Scan for the cell matching the given text and deliver its [X, Y] coordinate at center. 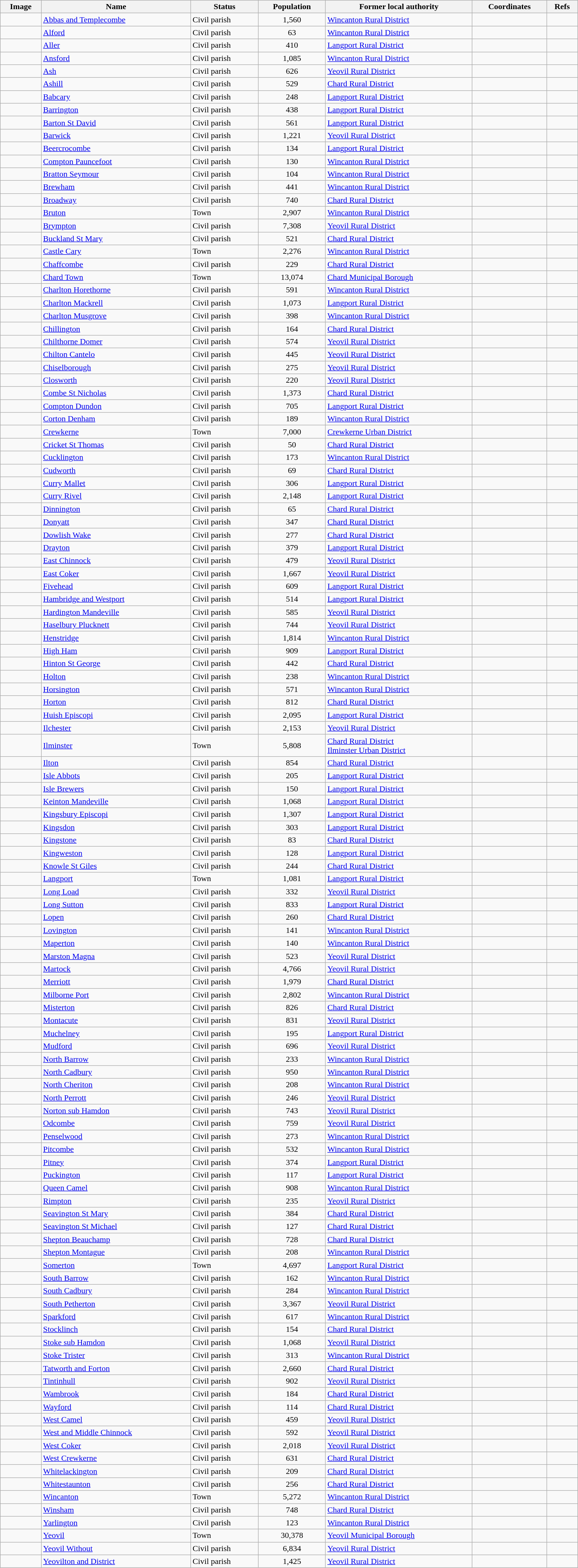
Milborne Port [116, 994]
332 [292, 892]
Lovington [116, 930]
384 [292, 1214]
Seavington St Michael [116, 1227]
5,272 [292, 1497]
Ilchester [116, 728]
459 [292, 1420]
831 [292, 1021]
Yeovil Without [116, 1548]
235 [292, 1201]
Ansford [116, 58]
Alford [116, 32]
2,276 [292, 251]
2,907 [292, 213]
238 [292, 676]
Penselwood [116, 1136]
Yeovil Municipal Borough [399, 1536]
744 [292, 625]
244 [292, 866]
Charlton Musgrove [116, 316]
Brewham [116, 187]
Image [21, 7]
Ash [116, 71]
Holton [116, 676]
Yeovilton and District [116, 1561]
574 [292, 341]
441 [292, 187]
North Barrow [116, 1059]
2,802 [292, 994]
313 [292, 1355]
306 [292, 483]
Hardington Mandeville [116, 612]
826 [292, 1008]
Isle Abbots [116, 776]
Population [292, 7]
347 [292, 522]
Kingstone [116, 840]
2,148 [292, 496]
North Perrott [116, 1098]
Wambrook [116, 1394]
Ilton [116, 763]
173 [292, 457]
Keinton Mandeville [116, 802]
248 [292, 97]
728 [292, 1239]
Montacute [116, 1021]
374 [292, 1162]
1,307 [292, 814]
Chilthorne Domer [116, 341]
Martock [116, 969]
195 [292, 1033]
Buckland St Mary [116, 239]
Tatworth and Forton [116, 1368]
30,378 [292, 1536]
69 [292, 470]
1,667 [292, 574]
Shepton Beauchamp [116, 1239]
529 [292, 84]
Chiselborough [116, 367]
117 [292, 1175]
Broadway [116, 200]
759 [292, 1123]
705 [292, 406]
Henstridge [116, 638]
2,153 [292, 728]
Sparkford [116, 1317]
Norton sub Hamdon [116, 1111]
Castle Cary [116, 251]
Puckington [116, 1175]
4,766 [292, 969]
398 [292, 316]
Beercrocombe [116, 148]
Horton [116, 702]
1,085 [292, 58]
532 [292, 1149]
854 [292, 763]
Chard Town [116, 277]
Isle Brewers [116, 789]
6,834 [292, 1548]
7,308 [292, 226]
591 [292, 290]
205 [292, 776]
Hinton St George [116, 664]
Wayford [116, 1407]
479 [292, 560]
Charlton Mackrell [116, 303]
Drayton [116, 547]
South Cadbury [116, 1291]
Donyatt [116, 522]
1,979 [292, 982]
Merriott [116, 982]
1,373 [292, 393]
Barton St David [116, 122]
Stoke sub Hamdon [116, 1342]
438 [292, 110]
4,697 [292, 1265]
Whitestaunton [116, 1484]
521 [292, 239]
523 [292, 956]
Ashill [116, 84]
275 [292, 367]
696 [292, 1046]
1,081 [292, 879]
2,095 [292, 715]
Compton Dundon [116, 406]
592 [292, 1433]
West Camel [116, 1420]
Seavington St Mary [116, 1214]
Langport [116, 879]
West Crewkerne [116, 1458]
617 [292, 1317]
626 [292, 71]
Curry Rivel [116, 496]
260 [292, 917]
812 [292, 702]
104 [292, 174]
Rimpton [116, 1201]
1,073 [292, 303]
Stoke Trister [116, 1355]
Kingweston [116, 853]
Barrington [116, 110]
Chilton Cantelo [116, 354]
Muchelney [116, 1033]
2,660 [292, 1368]
Long Sutton [116, 904]
Hambridge and Westport [116, 599]
571 [292, 689]
740 [292, 200]
154 [292, 1329]
Cucklington [116, 457]
229 [292, 264]
233 [292, 1059]
123 [292, 1523]
277 [292, 535]
950 [292, 1072]
North Cheriton [116, 1085]
Long Load [116, 892]
442 [292, 664]
184 [292, 1394]
Tintinhull [116, 1381]
Abbas and Templecombe [116, 20]
Status [224, 7]
West Coker [116, 1446]
Bratton Seymour [116, 174]
83 [292, 840]
Babcary [116, 97]
Knowle St Giles [116, 866]
Pitney [116, 1162]
909 [292, 651]
Name [116, 7]
Crewkerne [116, 432]
164 [292, 329]
North Cadbury [116, 1072]
50 [292, 445]
Pitcombe [116, 1149]
East Chinnock [116, 560]
13,074 [292, 277]
Barwick [116, 135]
Compton Pauncefoot [116, 161]
Huish Episcopi [116, 715]
150 [292, 789]
Winsham [116, 1510]
140 [292, 943]
Queen Camel [116, 1188]
Horsington [116, 689]
63 [292, 32]
Cricket St Thomas [116, 445]
South Barrow [116, 1278]
273 [292, 1136]
South Petherton [116, 1304]
220 [292, 380]
Shepton Montague [116, 1252]
West and Middle Chinnock [116, 1433]
Yeovil [116, 1536]
Kingsdon [116, 827]
256 [292, 1484]
Yarlington [116, 1523]
Fivehead [116, 586]
1,814 [292, 638]
609 [292, 586]
Cudworth [116, 470]
East Coker [116, 574]
Corton Denham [116, 419]
833 [292, 904]
303 [292, 827]
Whitelackington [116, 1471]
141 [292, 930]
Ilminster [116, 745]
445 [292, 354]
Chaffcombe [116, 264]
Crewkerne Urban District [399, 432]
127 [292, 1227]
Misterton [116, 1008]
114 [292, 1407]
Aller [116, 45]
902 [292, 1381]
Curry Mallet [116, 483]
410 [292, 45]
Combe St Nicholas [116, 393]
908 [292, 1188]
162 [292, 1278]
Bruton [116, 213]
3,367 [292, 1304]
Haselbury Plucknett [116, 625]
Odcombe [116, 1123]
1,560 [292, 20]
130 [292, 161]
7,000 [292, 432]
514 [292, 599]
284 [292, 1291]
High Ham [116, 651]
Chard Rural DistrictIlminster Urban District [399, 745]
Chard Municipal Borough [399, 277]
748 [292, 1510]
209 [292, 1471]
Wincanton [116, 1497]
Chillington [116, 329]
1,425 [292, 1561]
Brympton [116, 226]
379 [292, 547]
5,808 [292, 745]
Coordinates [510, 7]
Stocklinch [116, 1329]
585 [292, 612]
Somerton [116, 1265]
Refs [562, 7]
Lopen [116, 917]
Dinnington [116, 509]
743 [292, 1111]
2,018 [292, 1446]
1,221 [292, 135]
128 [292, 853]
Mudford [116, 1046]
246 [292, 1098]
134 [292, 148]
Dowlish Wake [116, 535]
Maperton [116, 943]
Former local authority [399, 7]
189 [292, 419]
Marston Magna [116, 956]
65 [292, 509]
631 [292, 1458]
561 [292, 122]
Kingsbury Episcopi [116, 814]
Charlton Horethorne [116, 290]
Closworth [116, 380]
